Find where the given text appears and provide that cell's center as (X, Y) coordinate. 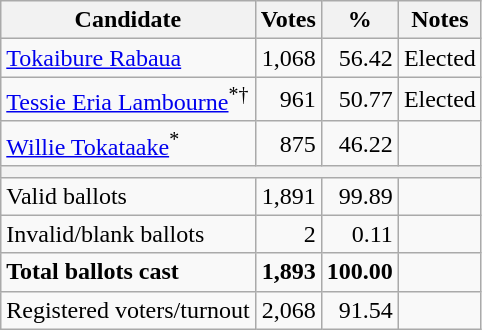
Willie Tokataake* (128, 144)
1,893 (288, 272)
Votes (288, 20)
0.11 (360, 234)
56.42 (360, 58)
2,068 (288, 310)
Total ballots cast (128, 272)
50.77 (360, 100)
Invalid/blank ballots (128, 234)
1,068 (288, 58)
99.89 (360, 196)
100.00 (360, 272)
2 (288, 234)
1,891 (288, 196)
Tokaibure Rabaua (128, 58)
Candidate (128, 20)
875 (288, 144)
Tessie Eria Lambourne*† (128, 100)
Registered voters/turnout (128, 310)
Valid ballots (128, 196)
Notes (440, 20)
961 (288, 100)
% (360, 20)
91.54 (360, 310)
46.22 (360, 144)
